Pinpoint the cell where the given text exists, returning its (X, Y) midpoint coordinate. 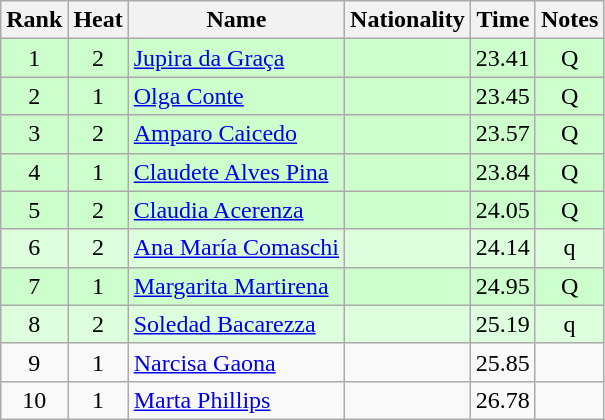
Nationality (408, 20)
Amparo Caicedo (236, 134)
Jupira da Graça (236, 58)
23.41 (502, 58)
Claudia Acerenza (236, 210)
3 (34, 134)
24.05 (502, 210)
Claudete Alves Pina (236, 172)
24.14 (502, 248)
8 (34, 324)
Margarita Martirena (236, 286)
7 (34, 286)
23.45 (502, 96)
Time (502, 20)
Name (236, 20)
Narcisa Gaona (236, 362)
9 (34, 362)
24.95 (502, 286)
6 (34, 248)
26.78 (502, 400)
25.19 (502, 324)
Olga Conte (236, 96)
10 (34, 400)
Heat (98, 20)
4 (34, 172)
25.85 (502, 362)
Ana María Comaschi (236, 248)
5 (34, 210)
Marta Phillips (236, 400)
23.57 (502, 134)
Rank (34, 20)
Notes (569, 20)
Soledad Bacarezza (236, 324)
23.84 (502, 172)
